Capture the cell that displays the provided text and extract its [x, y] central coordinate. 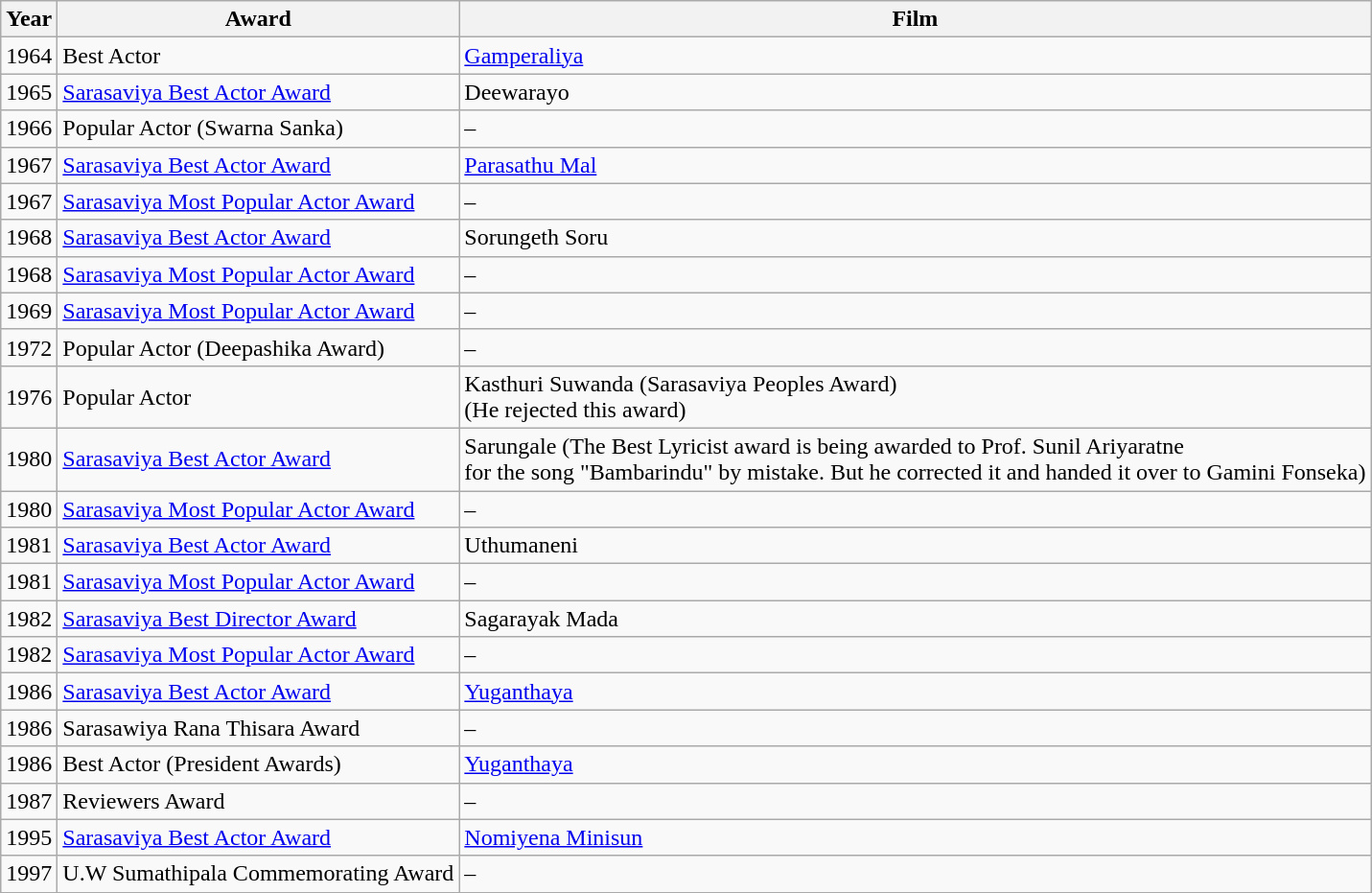
Sarasaviya Best Director Award [259, 619]
Best Actor (President Awards) [259, 764]
Best Actor [259, 56]
Year [29, 19]
Popular Actor (Swarna Sanka) [259, 129]
Sorungeth Soru [915, 238]
Deewarayo [915, 92]
U.W Sumathipala Commemorating Award [259, 874]
Sagarayak Mada [915, 619]
Reviewers Award [259, 801]
1966 [29, 129]
1995 [29, 837]
Kasthuri Suwanda (Sarasaviya Peoples Award)(He rejected this award) [915, 397]
Sarasawiya Rana Thisara Award [259, 728]
1965 [29, 92]
1969 [29, 311]
Film [915, 19]
1972 [29, 347]
Parasathu Mal [915, 165]
1987 [29, 801]
Popular Actor (Deepashika Award) [259, 347]
Uthumaneni [915, 546]
1997 [29, 874]
1976 [29, 397]
Gamperaliya [915, 56]
Nomiyena Minisun [915, 837]
Popular Actor [259, 397]
Award [259, 19]
1964 [29, 56]
